Provide the [x, y] coordinate of the cell's center where the given text is located.  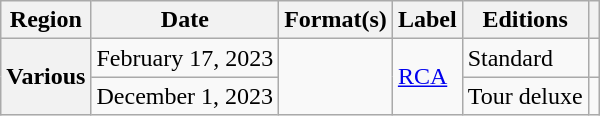
Various [46, 77]
Editions [525, 20]
February 17, 2023 [185, 58]
Standard [525, 58]
RCA [427, 77]
Label [427, 20]
December 1, 2023 [185, 96]
Date [185, 20]
Format(s) [336, 20]
Region [46, 20]
Tour deluxe [525, 96]
